Determine the [x, y] coordinate at the center of the cell enclosing the given text.  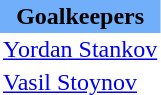
Yordan Stankov [80, 50]
Goalkeepers [80, 16]
